Locate the cell with the specified text and output its (x, y) center coordinate. 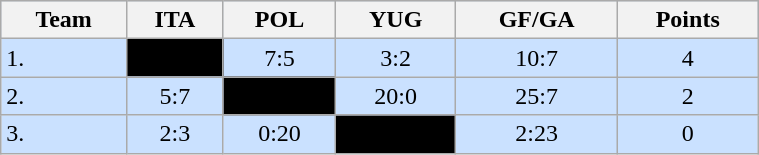
4 (688, 58)
GF/GA (537, 20)
5:7 (174, 96)
2. (64, 96)
1. (64, 58)
3. (64, 134)
Team (64, 20)
YUG (396, 20)
ITA (174, 20)
Points (688, 20)
POL (279, 20)
25:7 (537, 96)
2 (688, 96)
0:20 (279, 134)
7:5 (279, 58)
2:23 (537, 134)
3:2 (396, 58)
2:3 (174, 134)
0 (688, 134)
20:0 (396, 96)
10:7 (537, 58)
